Scan for the cell matching the given text and deliver its [X, Y] coordinate at center. 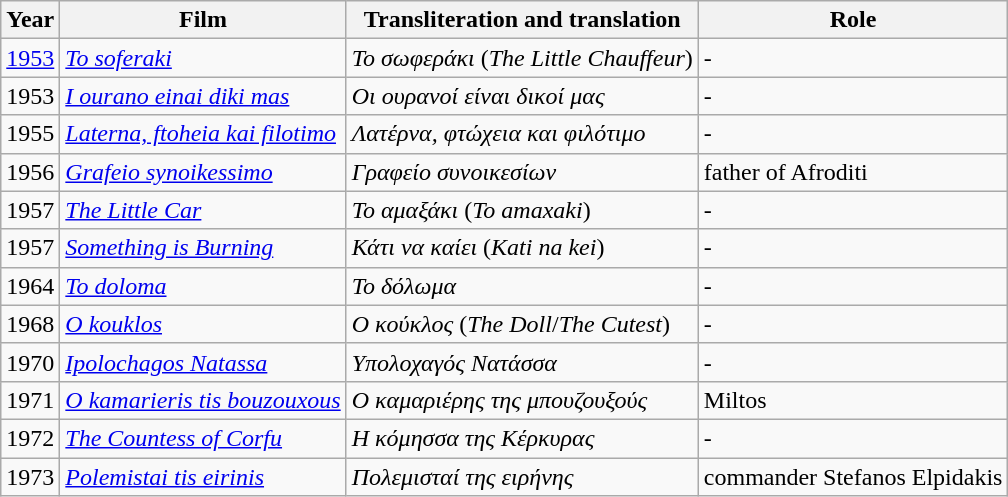
Ipolochagos Natassa [203, 362]
Transliteration and translation [522, 20]
Το αμαξάκι (To amaxaki) [522, 210]
1970 [30, 362]
Το σωφεράκι (The Little Chauffeur) [522, 58]
1955 [30, 134]
Υπολοχαγός Νατάσσα [522, 362]
Το δόλωμα [522, 286]
O kamarieris tis bouzouxous [203, 400]
I ourano einai diki mas [203, 96]
commander Stefanos Elpidakis [853, 477]
Something is Burning [203, 248]
Η κόμησσα της Κέρκυρας [522, 438]
1968 [30, 324]
Film [203, 20]
1971 [30, 400]
1973 [30, 477]
father of Afroditi [853, 172]
Polemistai tis eirinis [203, 477]
To doloma [203, 286]
To soferaki [203, 58]
1956 [30, 172]
1964 [30, 286]
The Countess of Corfu [203, 438]
1972 [30, 438]
Πολεμισταί της ειρήνης [522, 477]
The Little Car [203, 210]
Miltos [853, 400]
Year [30, 20]
Ο κούκλος (The Doll/The Cutest) [522, 324]
Role [853, 20]
Γραφείο συνοικεσίων [522, 172]
Grafeio synoikessimo [203, 172]
Ο καμαριέρης της μπουζουξούς [522, 400]
Οι ουρανοί είναι δικοί μας [522, 96]
Κάτι να καίει (Kati na kei) [522, 248]
Laterna, ftoheia kai filotimo [203, 134]
O kouklos [203, 324]
Λατέρνα, φτώχεια και φιλότιμο [522, 134]
